Return (X, Y) of the center of cell containing provided text 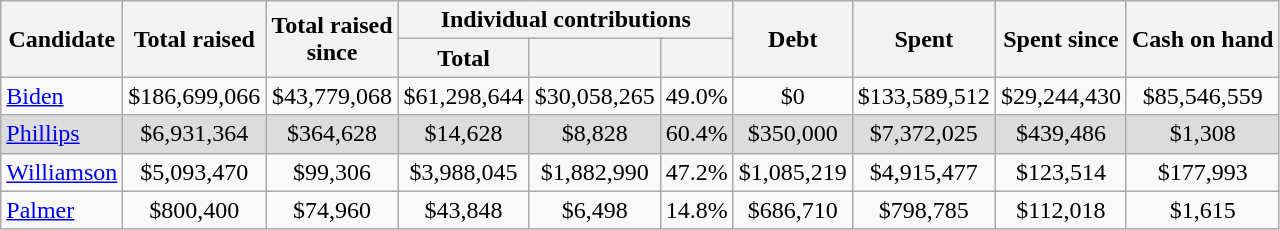
47.2% (696, 172)
$29,244,430 (1060, 96)
$186,699,066 (194, 96)
$43,779,068 (332, 96)
$61,298,644 (464, 96)
$133,589,512 (924, 96)
$1,308 (1202, 134)
$177,993 (1202, 172)
$1,615 (1202, 210)
Candidate (62, 39)
$1,085,219 (792, 172)
$1,882,990 (594, 172)
$800,400 (194, 210)
$112,018 (1060, 210)
$686,710 (792, 210)
$439,486 (1060, 134)
$0 (792, 96)
$74,960 (332, 210)
49.0% (696, 96)
$7,372,025 (924, 134)
Phillips (62, 134)
Cash on hand (1202, 39)
Williamson (62, 172)
$364,628 (332, 134)
Total (464, 58)
$99,306 (332, 172)
$5,093,470 (194, 172)
Total raised (194, 39)
Palmer (62, 210)
$43,848 (464, 210)
$6,931,364 (194, 134)
14.8% (696, 210)
60.4% (696, 134)
$798,785 (924, 210)
Biden (62, 96)
Spent since (1060, 39)
$6,498 (594, 210)
$123,514 (1060, 172)
Individual contributions (566, 20)
$3,988,045 (464, 172)
Spent (924, 39)
$30,058,265 (594, 96)
Debt (792, 39)
$350,000 (792, 134)
$8,828 (594, 134)
$4,915,477 (924, 172)
Total raisedsince (332, 39)
$85,546,559 (1202, 96)
$14,628 (464, 134)
